Detect which cell encompasses the target text, then output its [X, Y] center coordinate. 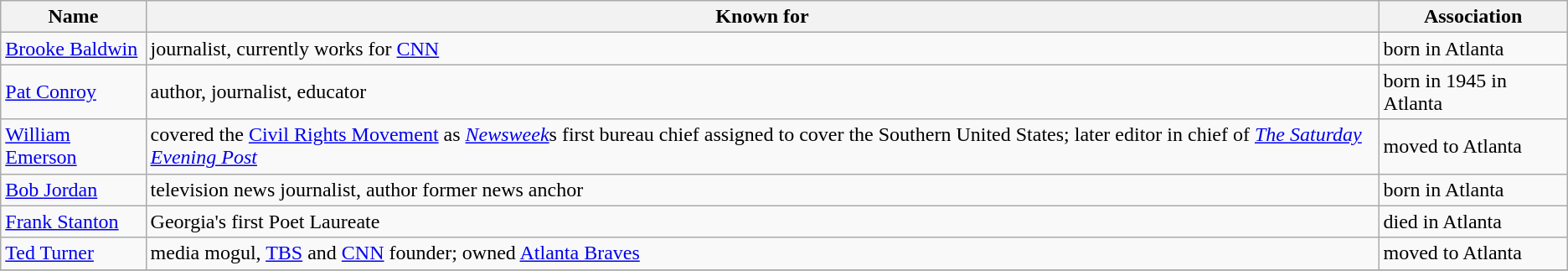
Ted Turner [74, 253]
journalist, currently works for CNN [762, 49]
Brooke Baldwin [74, 49]
Name [74, 17]
television news journalist, author former news anchor [762, 190]
died in Atlanta [1473, 221]
author, journalist, educator [762, 92]
Georgia's first Poet Laureate [762, 221]
William Emerson [74, 146]
media mogul, TBS and CNN founder; owned Atlanta Braves [762, 253]
born in 1945 in Atlanta [1473, 92]
Bob Jordan [74, 190]
Frank Stanton [74, 221]
Pat Conroy [74, 92]
Association [1473, 17]
Known for [762, 17]
